Pinpoint the cell where the given text exists, returning its [x, y] midpoint coordinate. 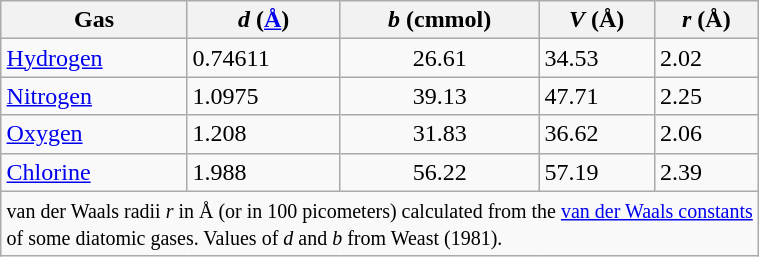
b (cmmol) [440, 20]
1.988 [264, 172]
2.02 [706, 58]
1.208 [264, 134]
d (Å) [264, 20]
Hydrogen [94, 58]
1.0975 [264, 96]
2.06 [706, 134]
31.83 [440, 134]
57.19 [596, 172]
39.13 [440, 96]
Gas [94, 20]
56.22 [440, 172]
r (Å) [706, 20]
36.62 [596, 134]
2.39 [706, 172]
34.53 [596, 58]
2.25 [706, 96]
Nitrogen [94, 96]
0.74611 [264, 58]
26.61 [440, 58]
V (Å) [596, 20]
47.71 [596, 96]
Oxygen [94, 134]
Chlorine [94, 172]
